Determine the (X, Y) coordinate at the center of the cell enclosing the given text.  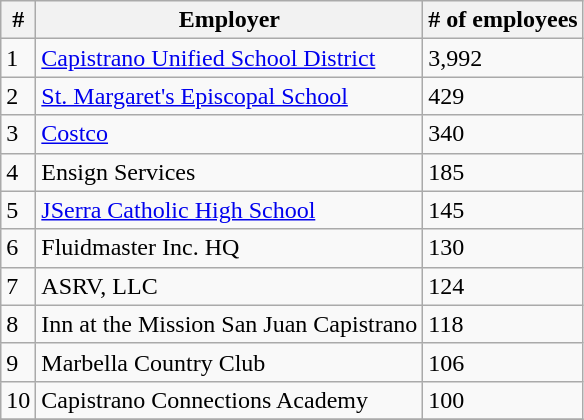
Capistrano Unified School District (230, 58)
# (18, 20)
106 (503, 362)
100 (503, 400)
3 (18, 134)
8 (18, 324)
St. Margaret's Episcopal School (230, 96)
6 (18, 248)
1 (18, 58)
Costco (230, 134)
Inn at the Mission San Juan Capistrano (230, 324)
Employer (230, 20)
130 (503, 248)
7 (18, 286)
185 (503, 172)
Marbella Country Club (230, 362)
340 (503, 134)
ASRV, LLC (230, 286)
Fluidmaster Inc. HQ (230, 248)
4 (18, 172)
429 (503, 96)
2 (18, 96)
118 (503, 324)
124 (503, 286)
# of employees (503, 20)
Capistrano Connections Academy (230, 400)
9 (18, 362)
5 (18, 210)
145 (503, 210)
JSerra Catholic High School (230, 210)
3,992 (503, 58)
Ensign Services (230, 172)
10 (18, 400)
